Detect which cell encompasses the target text, then output its [X, Y] center coordinate. 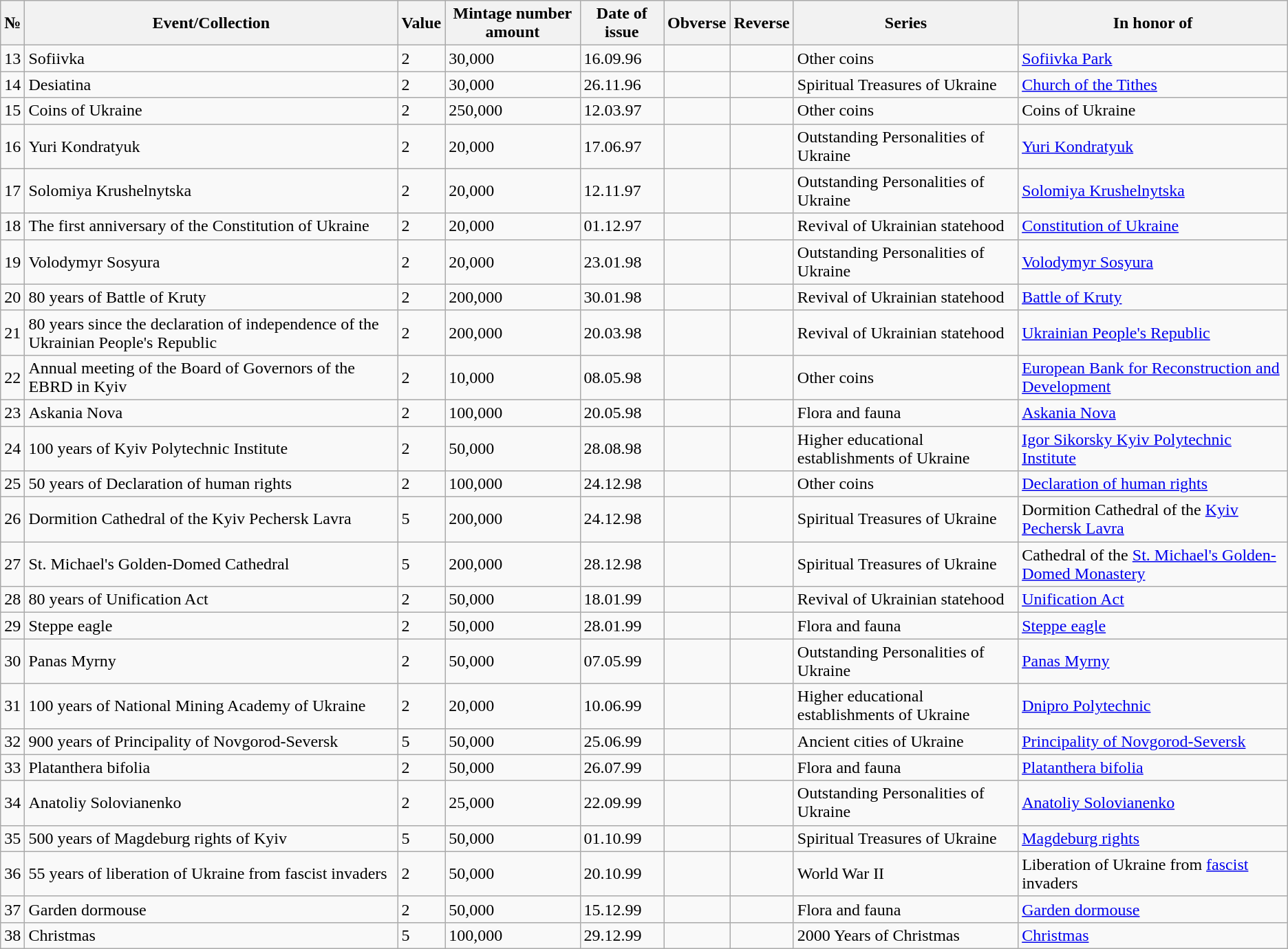
26.07.99 [622, 767]
Liberation of Ukraine from fascist invaders [1153, 873]
33 [12, 767]
14 [12, 85]
35 [12, 838]
250,000 [513, 111]
15 [12, 111]
26 [12, 520]
25 [12, 484]
80 years of Unification Act [211, 600]
Battle of Kruty [1153, 297]
Unification Act [1153, 600]
28.08.98 [622, 448]
01.10.99 [622, 838]
36 [12, 873]
12.03.97 [622, 111]
2000 Years of Christmas [905, 935]
Mintage number amount [513, 23]
13 [12, 58]
St. Michael's Golden-Domed Cathedral [211, 564]
25,000 [513, 803]
31 [12, 706]
Obverse [697, 23]
37 [12, 909]
Sofiivka Park [1153, 58]
World War II [905, 873]
Principality of Novgorod-Seversk [1153, 741]
55 years of liberation of Ukraine from fascist invaders [211, 873]
30.01.98 [622, 297]
34 [12, 803]
50 years of Declaration of human rights [211, 484]
Desiatina [211, 85]
Ukrainian People's Republic [1153, 333]
Event/Collection [211, 23]
20.10.99 [622, 873]
18 [12, 226]
30 [12, 662]
80 years of Battle of Kruty [211, 297]
Date of issue [622, 23]
20 [12, 297]
20.03.98 [622, 333]
Magdeburg rights [1153, 838]
26.11.96 [622, 85]
Constitution of Ukraine [1153, 226]
Annual meeting of the Board of Governors of the EBRD in Kyiv [211, 377]
100 years of National Mining Academy of Ukraine [211, 706]
12.11.97 [622, 191]
In honor of [1153, 23]
15.12.99 [622, 909]
The first anniversary of the Constitution of Ukraine [211, 226]
500 years of Magdeburg rights of Kyiv [211, 838]
17.06.97 [622, 146]
Declaration of human rights [1153, 484]
22 [12, 377]
Reverse [762, 23]
Sofiivka [211, 58]
Cathedral of the St. Michael's Golden-Domed Monastery [1153, 564]
29.12.99 [622, 935]
08.05.98 [622, 377]
100 years of Kyiv Polytechnic Institute [211, 448]
17 [12, 191]
16 [12, 146]
Value [421, 23]
Ancient cities of Ukraine [905, 741]
European Bank for Reconstruction and Development [1153, 377]
19 [12, 261]
01.12.97 [622, 226]
28 [12, 600]
Church of the Tithes [1153, 85]
18.01.99 [622, 600]
29 [12, 626]
27 [12, 564]
80 years since the declaration of independence of the Ukrainian People's Republic [211, 333]
38 [12, 935]
Series [905, 23]
24 [12, 448]
23 [12, 413]
32 [12, 741]
07.05.99 [622, 662]
25.06.99 [622, 741]
Igor Sikorsky Kyiv Polytechnic Institute [1153, 448]
№ [12, 23]
10,000 [513, 377]
21 [12, 333]
28.01.99 [622, 626]
10.06.99 [622, 706]
28.12.98 [622, 564]
16.09.96 [622, 58]
23.01.98 [622, 261]
20.05.98 [622, 413]
900 years of Principality of Novgorod-Seversk [211, 741]
22.09.99 [622, 803]
Dnipro Polytechnic [1153, 706]
